Return [X, Y] of the center of cell containing provided text 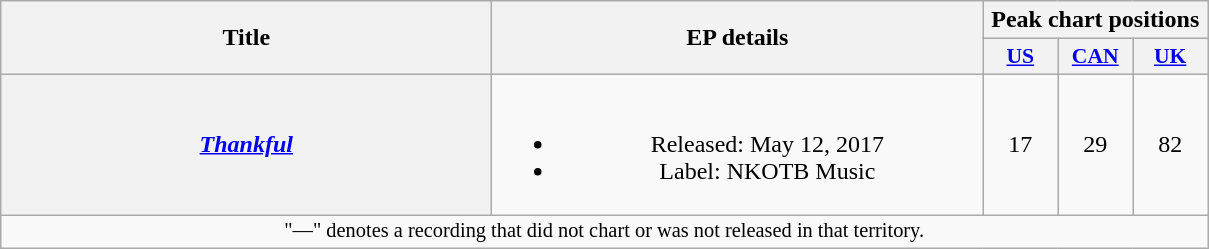
82 [1170, 144]
UK [1170, 57]
17 [1020, 144]
Released: May 12, 2017Label: NKOTB Music [738, 144]
US [1020, 57]
29 [1096, 144]
Peak chart positions [1096, 20]
Title [246, 38]
Thankful [246, 144]
CAN [1096, 57]
EP details [738, 38]
"—" denotes a recording that did not chart or was not released in that territory. [604, 231]
